For the text-containing cell, return its midpoint in [X, Y] coordinate format. 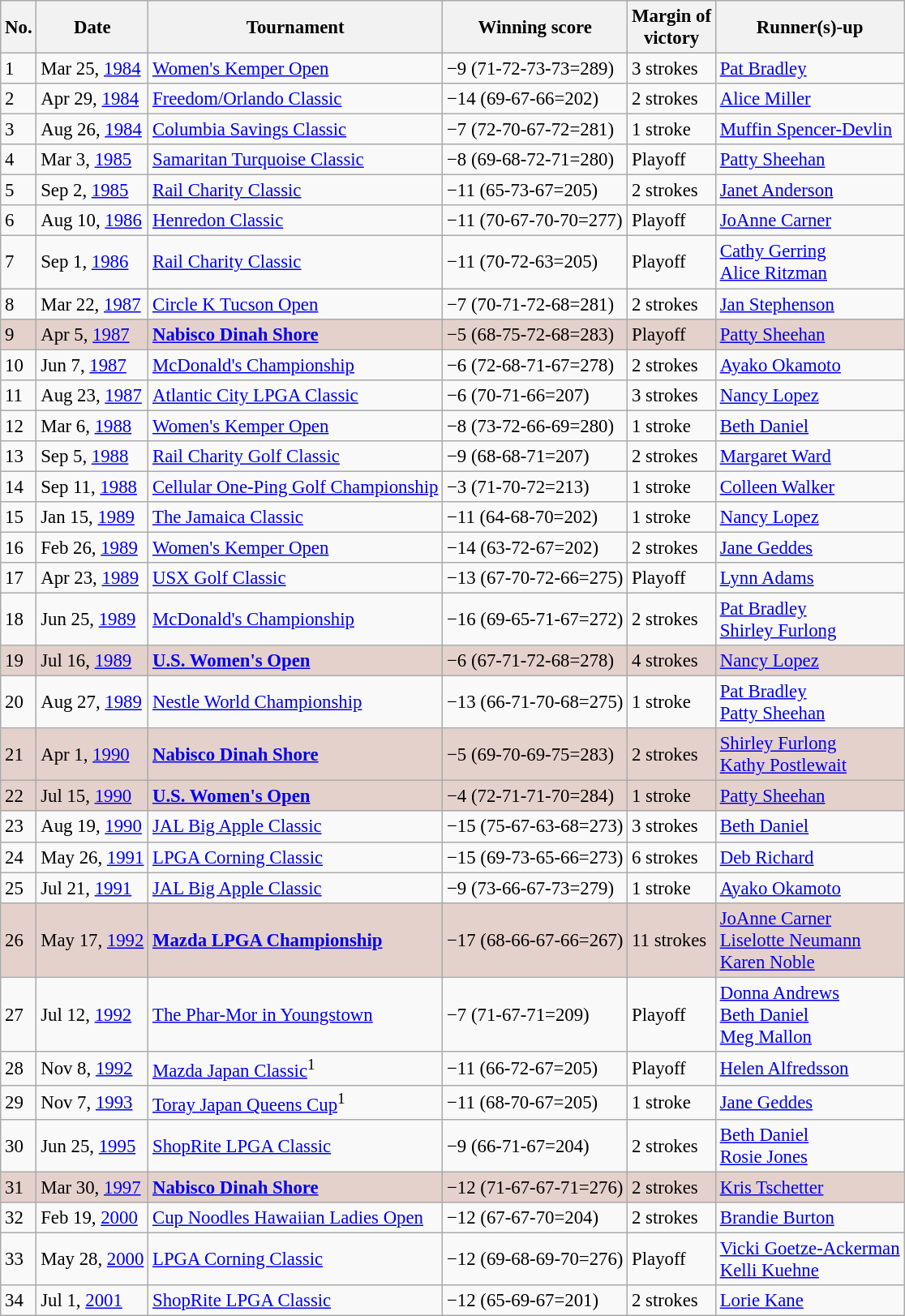
Jun 25, 1989 [92, 619]
The Jamaica Classic [295, 517]
Toray Japan Queens Cup1 [295, 1103]
4 [19, 160]
34 [19, 1301]
18 [19, 619]
Pat Bradley Patty Sheehan [809, 702]
Feb 19, 2000 [92, 1218]
11 [19, 395]
−3 (71-70-72=213) [535, 487]
The Phar-Mor in Youngstown [295, 1014]
Jul 1, 2001 [92, 1301]
20 [19, 702]
Mazda Japan Classic1 [295, 1069]
Lynn Adams [809, 578]
−6 (67-71-72-68=278) [535, 661]
−13 (67-70-72-66=275) [535, 578]
22 [19, 796]
Helen Alfredsson [809, 1069]
−4 (72-71-71-70=284) [535, 796]
−9 (68-68-71=207) [535, 457]
33 [19, 1260]
−11 (64-68-70=202) [535, 517]
10 [19, 365]
Cup Noodles Hawaiian Ladies Open [295, 1218]
Sep 2, 1985 [92, 191]
7 [19, 263]
17 [19, 578]
−11 (70-72-63=205) [535, 263]
−12 (65-69-67=201) [535, 1301]
Kris Tschetter [809, 1188]
JoAnne Carner [809, 221]
May 26, 1991 [92, 857]
−11 (65-73-67=205) [535, 191]
Mazda LPGA Championship [295, 940]
31 [19, 1188]
−14 (69-67-66=202) [535, 99]
Jan 15, 1989 [92, 517]
Janet Anderson [809, 191]
Pat Bradley [809, 69]
Margin ofvictory [671, 28]
Aug 26, 1984 [92, 130]
Donna Andrews Beth Daniel Meg Mallon [809, 1014]
−16 (69-65-71-67=272) [535, 619]
Mar 25, 1984 [92, 69]
JoAnne Carner Liselotte Neumann Karen Noble [809, 940]
−17 (68-66-67-66=267) [535, 940]
Jun 25, 1995 [92, 1147]
Circle K Tucson Open [295, 304]
19 [19, 661]
5 [19, 191]
Winning score [535, 28]
−6 (70-71-66=207) [535, 395]
23 [19, 827]
Mar 22, 1987 [92, 304]
May 17, 1992 [92, 940]
Tournament [295, 28]
−8 (73-72-66-69=280) [535, 426]
Feb 26, 1989 [92, 547]
Jun 7, 1987 [92, 365]
28 [19, 1069]
11 strokes [671, 940]
−15 (75-67-63-68=273) [535, 827]
Freedom/Orlando Classic [295, 99]
29 [19, 1103]
13 [19, 457]
2 [19, 99]
−7 (71-67-71=209) [535, 1014]
Muffin Spencer-Devlin [809, 130]
Sep 1, 1986 [92, 263]
May 28, 2000 [92, 1260]
25 [19, 888]
Aug 10, 1986 [92, 221]
−7 (70-71-72-68=281) [535, 304]
Pat Bradley Shirley Furlong [809, 619]
−11 (70-67-70-70=277) [535, 221]
Lorie Kane [809, 1301]
Jul 21, 1991 [92, 888]
−6 (72-68-71-67=278) [535, 365]
24 [19, 857]
26 [19, 940]
27 [19, 1014]
Columbia Savings Classic [295, 130]
−7 (72-70-67-72=281) [535, 130]
−14 (63-72-67=202) [535, 547]
Jul 16, 1989 [92, 661]
Beth Daniel Rosie Jones [809, 1147]
1 [19, 69]
6 strokes [671, 857]
Samaritan Turquoise Classic [295, 160]
Apr 23, 1989 [92, 578]
Mar 6, 1988 [92, 426]
Henredon Classic [295, 221]
Shirley Furlong Kathy Postlewait [809, 754]
No. [19, 28]
−12 (67-67-70=204) [535, 1218]
Mar 30, 1997 [92, 1188]
15 [19, 517]
Alice Miller [809, 99]
USX Golf Classic [295, 578]
6 [19, 221]
Rail Charity Golf Classic [295, 457]
Aug 23, 1987 [92, 395]
30 [19, 1147]
−11 (68-70-67=205) [535, 1103]
Apr 5, 1987 [92, 334]
Margaret Ward [809, 457]
−12 (71-67-67-71=276) [535, 1188]
Jul 12, 1992 [92, 1014]
16 [19, 547]
Atlantic City LPGA Classic [295, 395]
−9 (73-66-67-73=279) [535, 888]
Mar 3, 1985 [92, 160]
Nov 7, 1993 [92, 1103]
Apr 29, 1984 [92, 99]
Aug 27, 1989 [92, 702]
12 [19, 426]
Nov 8, 1992 [92, 1069]
Runner(s)-up [809, 28]
21 [19, 754]
−13 (66-71-70-68=275) [535, 702]
−15 (69-73-65-66=273) [535, 857]
32 [19, 1218]
3 [19, 130]
Vicki Goetze-Ackerman Kelli Kuehne [809, 1260]
Jan Stephenson [809, 304]
Cellular One-Ping Golf Championship [295, 487]
−11 (66-72-67=205) [535, 1069]
Sep 11, 1988 [92, 487]
−12 (69-68-69-70=276) [535, 1260]
Brandie Burton [809, 1218]
8 [19, 304]
Sep 5, 1988 [92, 457]
−9 (71-72-73-73=289) [535, 69]
−5 (69-70-69-75=283) [535, 754]
Jul 15, 1990 [92, 796]
Nestle World Championship [295, 702]
9 [19, 334]
−5 (68-75-72-68=283) [535, 334]
Aug 19, 1990 [92, 827]
Apr 1, 1990 [92, 754]
Cathy Gerring Alice Ritzman [809, 263]
14 [19, 487]
Colleen Walker [809, 487]
−9 (66-71-67=204) [535, 1147]
Deb Richard [809, 857]
4 strokes [671, 661]
−8 (69-68-72-71=280) [535, 160]
Date [92, 28]
